Pinpoint the cell where the given text exists, returning its (x, y) midpoint coordinate. 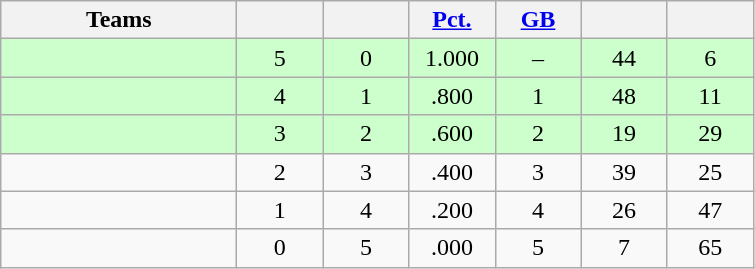
Pct. (452, 20)
1.000 (452, 58)
47 (710, 210)
48 (624, 96)
.400 (452, 172)
GB (538, 20)
25 (710, 172)
39 (624, 172)
.600 (452, 134)
11 (710, 96)
19 (624, 134)
.200 (452, 210)
– (538, 58)
26 (624, 210)
44 (624, 58)
7 (624, 248)
.000 (452, 248)
6 (710, 58)
Teams (119, 20)
.800 (452, 96)
29 (710, 134)
65 (710, 248)
